Search for the cell housing the specified text and yield its (x, y) center coordinate. 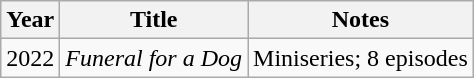
Year (30, 20)
Funeral for a Dog (154, 58)
Notes (361, 20)
2022 (30, 58)
Miniseries; 8 episodes (361, 58)
Title (154, 20)
